Extract the [X, Y] coordinate from the center of the cell holding the provided text.  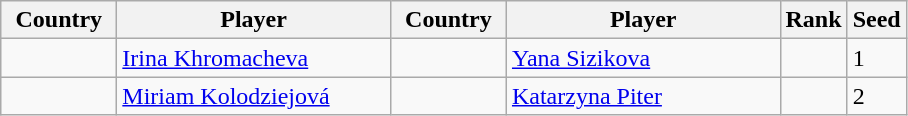
Miriam Kolodziejová [254, 96]
Rank [814, 20]
1 [876, 58]
Irina Khromacheva [254, 58]
Katarzyna Piter [643, 96]
Yana Sizikova [643, 58]
Seed [876, 20]
2 [876, 96]
